Pinpoint the cell where the given text exists, returning its (x, y) midpoint coordinate. 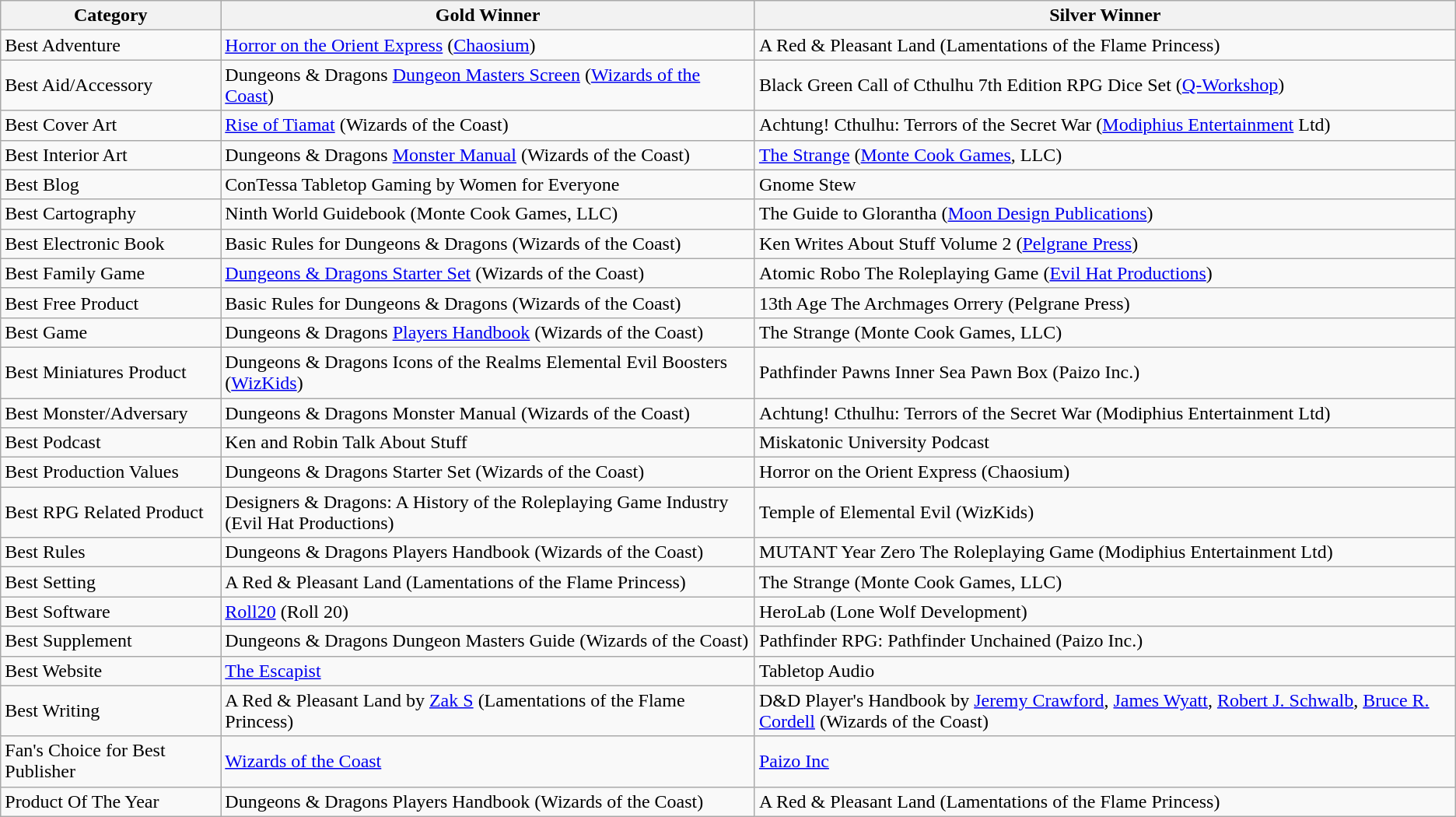
Black Green Call of Cthulhu 7th Edition RPG Dice Set (Q-Workshop) (1104, 86)
Gold Winner (488, 16)
Ken and Robin Talk About Stuff (488, 443)
Category (110, 16)
HeroLab (Lone Wolf Development) (1104, 612)
Temple of Elemental Evil (WizKids) (1104, 512)
Pathfinder Pawns Inner Sea Pawn Box (Paizo Inc.) (1104, 372)
Fan's Choice for Best Publisher (110, 761)
Best Free Product (110, 303)
Designers & Dragons: A History of the Roleplaying Game Industry (Evil Hat Productions) (488, 512)
The Guide to Glorantha (Moon Design Publications) (1104, 214)
Best Adventure (110, 45)
D&D Player's Handbook by Jeremy Crawford, James Wyatt, Robert J. Schwalb, Bruce R. Cordell (Wizards of the Coast) (1104, 711)
Best Cartography (110, 214)
Silver Winner (1104, 16)
Best Software (110, 612)
Dungeons & Dragons Dungeon Masters Guide (Wizards of the Coast) (488, 641)
Gnome Stew (1104, 184)
Best Electronic Book (110, 244)
Best Family Game (110, 273)
Best RPG Related Product (110, 512)
Dungeons & Dragons Icons of the Realms Elemental Evil Boosters (WizKids) (488, 372)
Best Rules (110, 552)
Pathfinder RPG: Pathfinder Unchained (Paizo Inc.) (1104, 641)
Best Supplement (110, 641)
Best Aid/Accessory (110, 86)
Best Interior Art (110, 155)
Tabletop Audio (1104, 671)
Best Miniatures Product (110, 372)
13th Age The Archmages Orrery (Pelgrane Press) (1104, 303)
Wizards of the Coast (488, 761)
Product Of The Year (110, 801)
Dungeons & Dragons Dungeon Masters Screen (Wizards of the Coast) (488, 86)
Best Blog (110, 184)
Best Game (110, 332)
Ninth World Guidebook (Monte Cook Games, LLC) (488, 214)
Miskatonic University Podcast (1104, 443)
MUTANT Year Zero The Roleplaying Game (Modiphius Entertainment Ltd) (1104, 552)
Best Podcast (110, 443)
Best Setting (110, 582)
The Escapist (488, 671)
A Red & Pleasant Land by Zak S (Lamentations of the Flame Princess) (488, 711)
ConTessa Tabletop Gaming by Women for Everyone (488, 184)
Best Website (110, 671)
Best Writing (110, 711)
Best Monster/Adversary (110, 413)
Ken Writes About Stuff Volume 2 (Pelgrane Press) (1104, 244)
Best Cover Art (110, 125)
Atomic Robo The Roleplaying Game (Evil Hat Productions) (1104, 273)
Best Production Values (110, 472)
Roll20 (Roll 20) (488, 612)
Rise of Tiamat (Wizards of the Coast) (488, 125)
Paizo Inc (1104, 761)
